Pinpoint the cell where the given text exists, returning its (X, Y) midpoint coordinate. 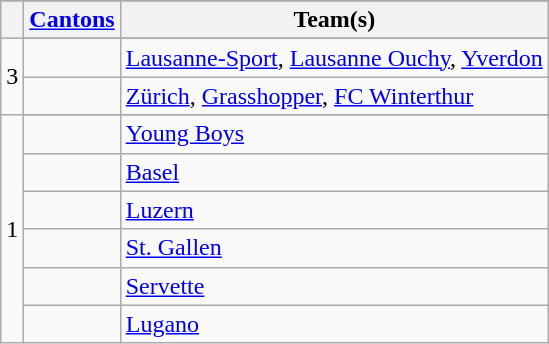
Lausanne-Sport, Lausanne Ouchy, Yverdon (334, 58)
Team(s) (334, 20)
Servette (334, 286)
Cantons (72, 20)
1 (12, 229)
Zürich, Grasshopper, FC Winterthur (334, 96)
Luzern (334, 210)
3 (12, 77)
Lugano (334, 324)
Young Boys (334, 134)
Basel (334, 172)
St. Gallen (334, 248)
